Find where the given text appears and provide that cell's center as (x, y) coordinate. 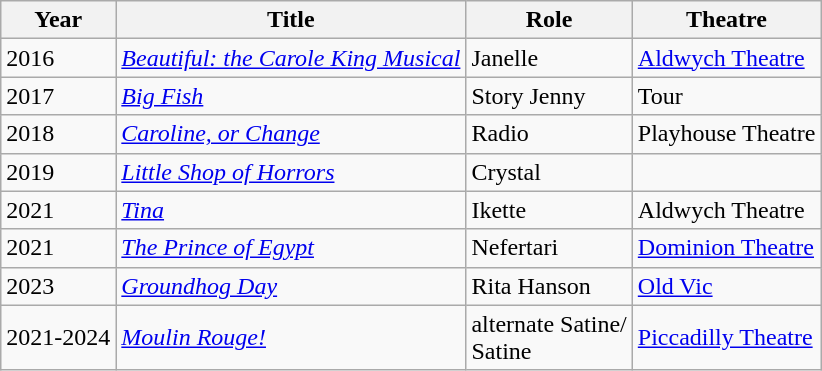
alternate Satine/Satine (549, 338)
Old Vic (726, 286)
Ikette (549, 210)
Title (291, 20)
Dominion Theatre (726, 248)
2017 (58, 96)
Role (549, 20)
Piccadilly Theatre (726, 338)
2019 (58, 172)
2016 (58, 58)
Caroline, or Change (291, 134)
Crystal (549, 172)
Little Shop of Horrors (291, 172)
2018 (58, 134)
2021-2024 (58, 338)
Year (58, 20)
The Prince of Egypt (291, 248)
Big Fish (291, 96)
Story Jenny (549, 96)
Radio (549, 134)
Rita Hanson (549, 286)
Tour (726, 96)
Groundhog Day (291, 286)
2023 (58, 286)
Beautiful: the Carole King Musical (291, 58)
Theatre (726, 20)
Nefertari (549, 248)
Janelle (549, 58)
Tina (291, 210)
Moulin Rouge! (291, 338)
Playhouse Theatre (726, 134)
